Determine the (x, y) coordinate at the center of the cell enclosing the given text.  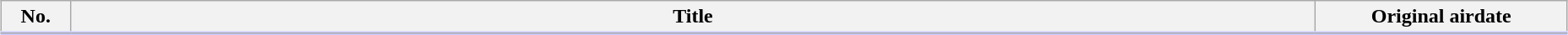
Title (693, 17)
Original airdate (1441, 17)
No. (35, 17)
